Pinpoint the cell where the given text exists, returning its [X, Y] midpoint coordinate. 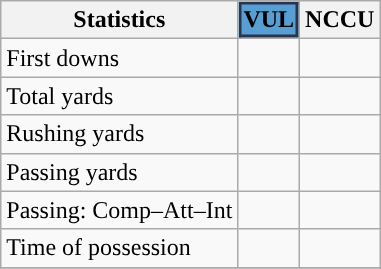
Rushing yards [120, 134]
Statistics [120, 20]
Total yards [120, 96]
Passing yards [120, 172]
NCCU [340, 20]
Time of possession [120, 248]
Passing: Comp–Att–Int [120, 210]
First downs [120, 58]
VUL [269, 20]
